For the text-containing cell, return its midpoint in (x, y) coordinate format. 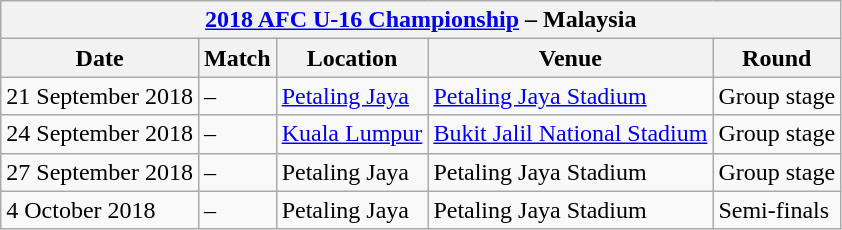
Semi-finals (777, 210)
21 September 2018 (100, 96)
Kuala Lumpur (352, 134)
Venue (570, 58)
24 September 2018 (100, 134)
Bukit Jalil National Stadium (570, 134)
Date (100, 58)
27 September 2018 (100, 172)
Location (352, 58)
2018 AFC U-16 Championship – Malaysia (421, 20)
4 October 2018 (100, 210)
Match (237, 58)
Round (777, 58)
